For the text-containing cell, return its midpoint in [x, y] coordinate format. 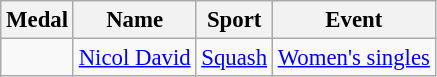
Squash [234, 58]
Sport [234, 20]
Name [134, 20]
Medal [38, 20]
Nicol David [134, 58]
Women's singles [354, 58]
Event [354, 20]
